Pinpoint the cell where the given text exists, returning its [x, y] midpoint coordinate. 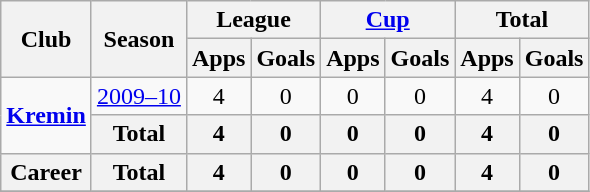
Career [46, 172]
Club [46, 39]
2009–10 [138, 96]
Season [138, 39]
League [253, 20]
Kremin [46, 115]
Cup [388, 20]
